Return the [X, Y] coordinate for the center point of the cell that contains the specified text.  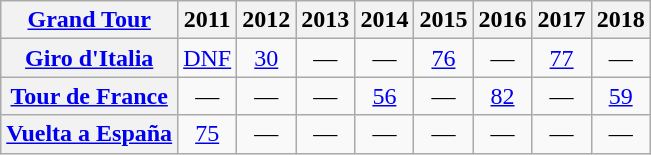
76 [444, 58]
2011 [208, 20]
30 [266, 58]
Tour de France [90, 96]
77 [562, 58]
59 [620, 96]
56 [384, 96]
2015 [444, 20]
2018 [620, 20]
2017 [562, 20]
Grand Tour [90, 20]
Vuelta a España [90, 134]
DNF [208, 58]
82 [502, 96]
2012 [266, 20]
2013 [326, 20]
75 [208, 134]
Giro d'Italia [90, 58]
2014 [384, 20]
2016 [502, 20]
